Capture the cell that displays the provided text and extract its (x, y) central coordinate. 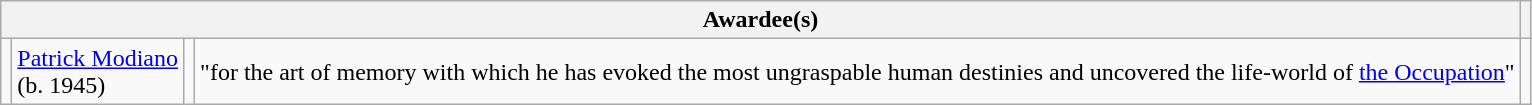
Awardee(s) (760, 20)
"for the art of memory with which he has evoked the most ungraspable human destinies and uncovered the life-world of the Occupation" (858, 72)
Patrick Modiano(b. 1945) (98, 72)
